Detect which cell encompasses the target text, then output its (X, Y) center coordinate. 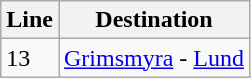
13 (30, 58)
Line (30, 20)
Grimsmyra - Lund (154, 58)
Destination (154, 20)
